Find where the given text appears and provide that cell's center as (X, Y) coordinate. 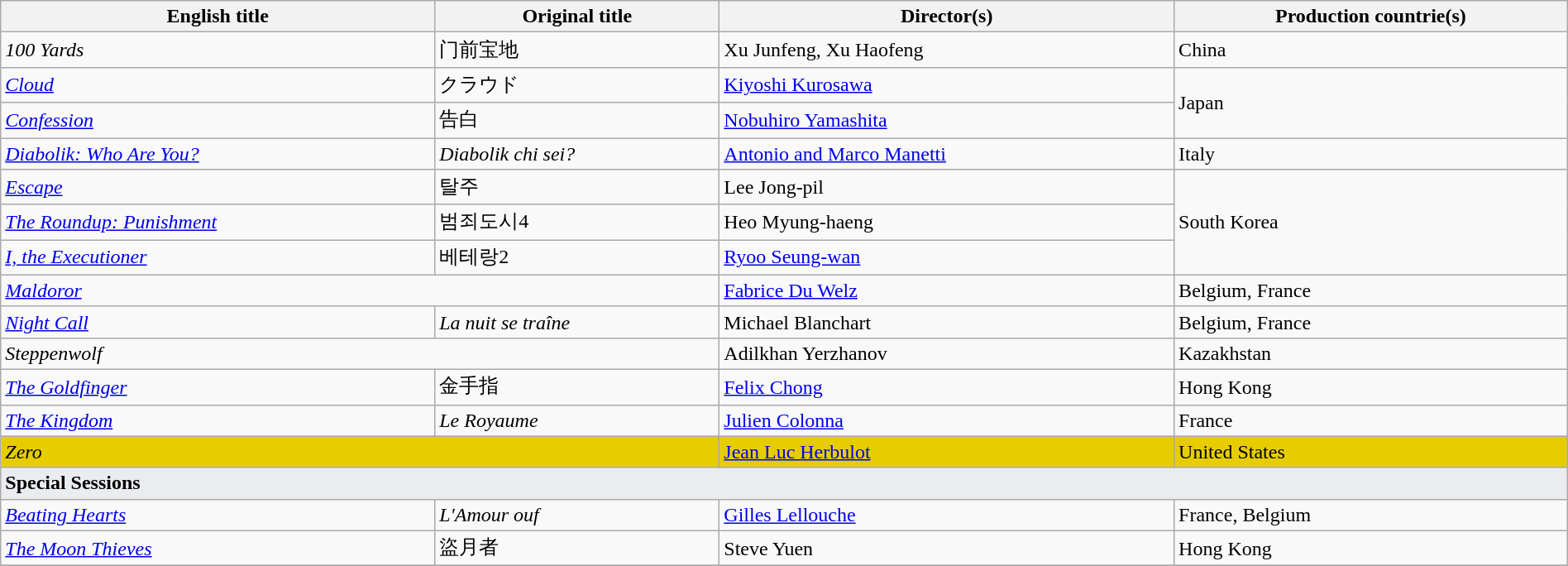
Cloud (218, 84)
Le Royaume (577, 420)
Michael Blanchart (947, 322)
Night Call (218, 322)
Japan (1371, 103)
Confession (218, 121)
Xu Junfeng, Xu Haofeng (947, 50)
United States (1371, 452)
Antonio and Marco Manetti (947, 153)
I, the Executioner (218, 258)
クラウド (577, 84)
L'Amour ouf (577, 515)
South Korea (1371, 223)
France, Belgium (1371, 515)
Heo Myung-haeng (947, 222)
门前宝地 (577, 50)
Diabolik: Who Are You? (218, 153)
Lee Jong-pil (947, 187)
Special Sessions (784, 483)
France (1371, 420)
告白 (577, 121)
범죄도시4 (577, 222)
Ryoo Seung-wan (947, 258)
The Kingdom (218, 420)
Production countrie(s) (1371, 17)
Escape (218, 187)
Jean Luc Herbulot (947, 452)
Kiyoshi Kurosawa (947, 84)
Julien Colonna (947, 420)
Felix Chong (947, 387)
The Roundup: Punishment (218, 222)
베테랑2 (577, 258)
English title (218, 17)
盜月者 (577, 548)
Nobuhiro Yamashita (947, 121)
Steve Yuen (947, 548)
Zero (361, 452)
Original title (577, 17)
China (1371, 50)
The Moon Thieves (218, 548)
Maldoror (361, 290)
Fabrice Du Welz (947, 290)
100 Yards (218, 50)
Gilles Lellouche (947, 515)
Adilkhan Yerzhanov (947, 353)
Italy (1371, 153)
The Goldfinger (218, 387)
金手指 (577, 387)
Kazakhstan (1371, 353)
Beating Hearts (218, 515)
Diabolik chi sei? (577, 153)
Steppenwolf (361, 353)
Director(s) (947, 17)
La nuit se traîne (577, 322)
탈주 (577, 187)
